Output the (X, Y) coordinate of the center of the cell containing the given text.  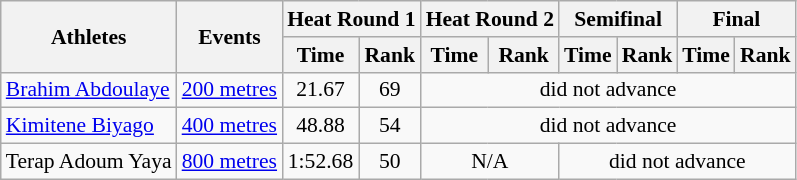
Events (230, 36)
200 metres (230, 90)
Semifinal (618, 19)
50 (390, 162)
1:52.68 (320, 162)
Kimitene Biyago (89, 126)
Athletes (89, 36)
48.88 (320, 126)
Final (736, 19)
21.67 (320, 90)
Heat Round 2 (490, 19)
69 (390, 90)
Terap Adoum Yaya (89, 162)
Heat Round 1 (351, 19)
54 (390, 126)
400 metres (230, 126)
Brahim Abdoulaye (89, 90)
N/A (490, 162)
800 metres (230, 162)
